Provide the [x, y] coordinate of the cell's center where the given text is located.  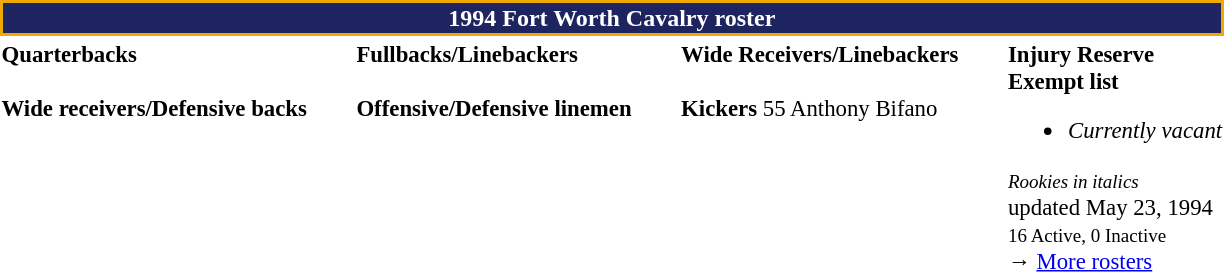
1994 Fort Worth Cavalry roster [612, 18]
